Capture the cell that displays the provided text and extract its (x, y) central coordinate. 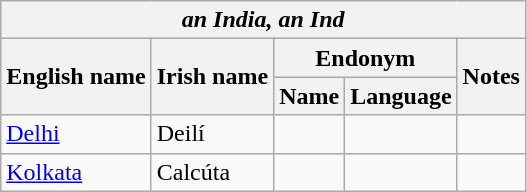
Notes (491, 77)
an India, an Ind (264, 20)
Deilí (212, 134)
Language (401, 96)
Calcúta (212, 172)
Kolkata (76, 172)
Irish name (212, 77)
English name (76, 77)
Endonym (366, 58)
Name (310, 96)
Delhi (76, 134)
